Search for the cell housing the specified text and yield its (x, y) center coordinate. 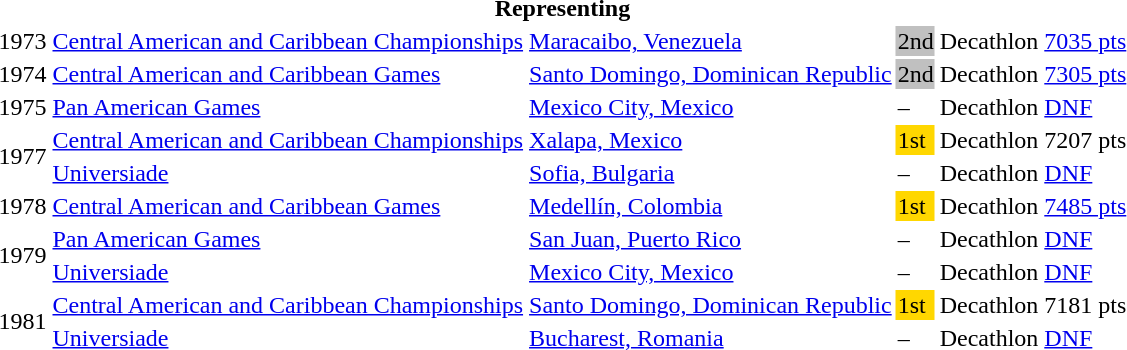
Medellín, Colombia (711, 206)
Xalapa, Mexico (711, 140)
Maracaibo, Venezuela (711, 41)
Sofia, Bulgaria (711, 173)
San Juan, Puerto Rico (711, 239)
